From the cell containing the given text, extract its center point as [X, Y] coordinate. 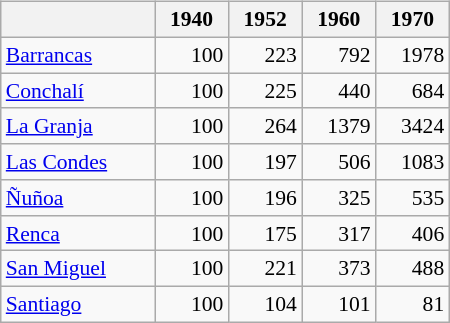
Santiago [78, 305]
221 [265, 269]
317 [339, 233]
373 [339, 269]
223 [265, 55]
Renca [78, 233]
175 [265, 233]
1940 [192, 20]
1083 [413, 162]
535 [413, 198]
225 [265, 91]
1952 [265, 20]
3424 [413, 126]
792 [339, 55]
325 [339, 198]
La Granja [78, 126]
488 [413, 269]
101 [339, 305]
264 [265, 126]
406 [413, 233]
Las Condes [78, 162]
San Miguel [78, 269]
684 [413, 91]
Barrancas [78, 55]
Ñuñoa [78, 198]
81 [413, 305]
1379 [339, 126]
1970 [413, 20]
440 [339, 91]
196 [265, 198]
Conchalí [78, 91]
197 [265, 162]
1978 [413, 55]
1960 [339, 20]
104 [265, 305]
506 [339, 162]
